Output the [x, y] coordinate of the center of the cell containing the given text.  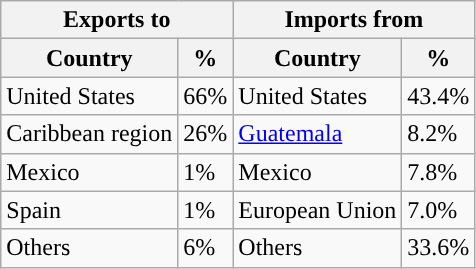
43.4% [438, 96]
European Union [318, 210]
8.2% [438, 134]
Caribbean region [90, 134]
Exports to [117, 20]
7.0% [438, 210]
6% [206, 248]
7.8% [438, 172]
Guatemala [318, 134]
66% [206, 96]
33.6% [438, 248]
26% [206, 134]
Spain [90, 210]
Imports from [354, 20]
